Scan for the cell matching the given text and deliver its (X, Y) coordinate at center. 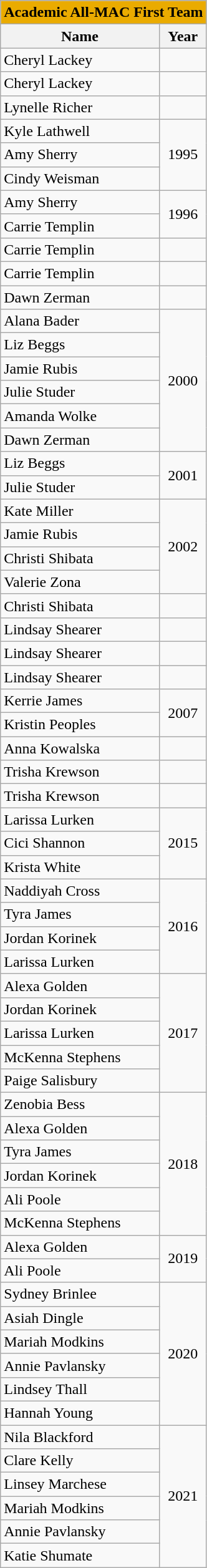
2007 (183, 713)
Year (183, 36)
2020 (183, 1353)
Paige Salisbury (80, 1081)
Asiah Dingle (80, 1318)
Sydney Brinlee (80, 1294)
Naddiyah Cross (80, 891)
Lindsey Thall (80, 1389)
Kristin Peoples (80, 725)
Anna Kowalska (80, 748)
2017 (183, 1033)
2016 (183, 926)
Nila Blackford (80, 1436)
1996 (183, 214)
Alana Bader (80, 321)
Amanda Wolke (80, 416)
Hannah Young (80, 1413)
Kate Miller (80, 511)
2002 (183, 546)
Cindy Weisman (80, 178)
Lynelle Richer (80, 107)
2015 (183, 843)
Valerie Zona (80, 582)
2021 (183, 1496)
Krista White (80, 867)
Cici Shannon (80, 843)
Linsey Marchese (80, 1484)
1995 (183, 155)
2018 (183, 1164)
Katie Shumate (80, 1556)
2001 (183, 475)
Clare Kelly (80, 1461)
Name (80, 36)
Academic All-MAC First Team (103, 12)
Zenobia Bess (80, 1105)
2000 (183, 380)
Kerrie James (80, 701)
2019 (183, 1259)
Kyle Lathwell (80, 131)
